For the text-containing cell, return its midpoint in (x, y) coordinate format. 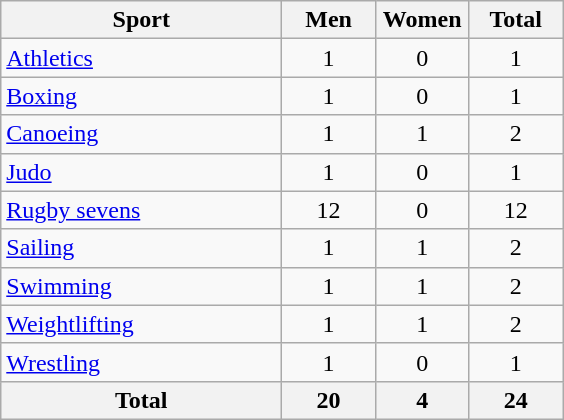
Rugby sevens (142, 210)
Weightlifting (142, 324)
Sailing (142, 248)
Judo (142, 172)
20 (329, 400)
4 (422, 400)
Wrestling (142, 362)
24 (516, 400)
Sport (142, 20)
Canoeing (142, 134)
Women (422, 20)
Swimming (142, 286)
Men (329, 20)
Athletics (142, 58)
Boxing (142, 96)
